From the cell containing the given text, extract its center point as [x, y] coordinate. 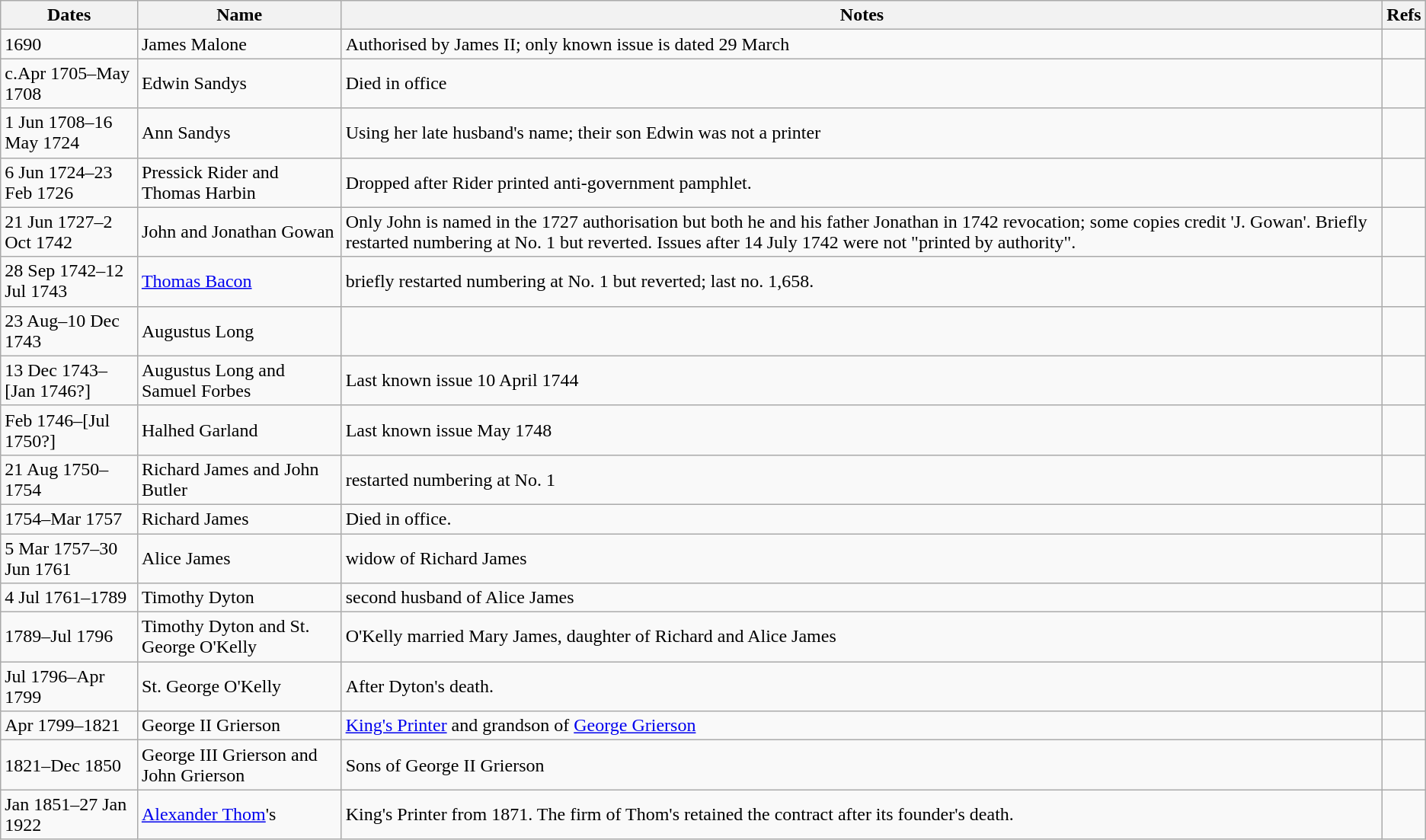
Thomas Bacon [239, 282]
Last known issue 10 April 1744 [862, 381]
John and Jonathan Gowan [239, 232]
Sons of George II Grierson [862, 765]
Alexander Thom's [239, 815]
Richard James and John Butler [239, 480]
1789–Jul 1796 [69, 637]
Halhed Garland [239, 430]
Last known issue May 1748 [862, 430]
Jul 1796–Apr 1799 [69, 687]
Notes [862, 15]
Jan 1851–27 Jan 1922 [69, 815]
second husband of Alice James [862, 598]
King's Printer from 1871. The firm of Thom's retained the contract after its founder's death. [862, 815]
Timothy Dyton [239, 598]
1754–Mar 1757 [69, 519]
4 Jul 1761–1789 [69, 598]
Pressick Rider and Thomas Harbin [239, 183]
Name [239, 15]
George III Grierson and John Grierson [239, 765]
28 Sep 1742–12 Jul 1743 [69, 282]
widow of Richard James [862, 557]
Dates [69, 15]
Richard James [239, 519]
James Malone [239, 44]
c.Apr 1705–May 1708 [69, 84]
Alice James [239, 557]
1821–Dec 1850 [69, 765]
23 Aug–10 Dec 1743 [69, 331]
6 Jun 1724–23 Feb 1726 [69, 183]
Using her late husband's name; their son Edwin was not a printer [862, 133]
After Dyton's death. [862, 687]
Feb 1746–[Jul 1750?] [69, 430]
Timothy Dyton and St. George O'Kelly [239, 637]
Augustus Long [239, 331]
Edwin Sandys [239, 84]
Refs [1404, 15]
21 Jun 1727–2 Oct 1742 [69, 232]
briefly restarted numbering at No. 1 but reverted; last no. 1,658. [862, 282]
King's Printer and grandson of George Grierson [862, 726]
21 Aug 1750–1754 [69, 480]
Dropped after Rider printed anti-government pamphlet. [862, 183]
Apr 1799–1821 [69, 726]
13 Dec 1743–[Jan 1746?] [69, 381]
Authorised by James II; only known issue is dated 29 March [862, 44]
Died in office. [862, 519]
Died in office [862, 84]
St. George O'Kelly [239, 687]
5 Mar 1757–30 Jun 1761 [69, 557]
George II Grierson [239, 726]
1690 [69, 44]
1 Jun 1708–16 May 1724 [69, 133]
O'Kelly married Mary James, daughter of Richard and Alice James [862, 637]
Ann Sandys [239, 133]
Augustus Long and Samuel Forbes [239, 381]
restarted numbering at No. 1 [862, 480]
